Locate the cell with the specified text and output its (X, Y) center coordinate. 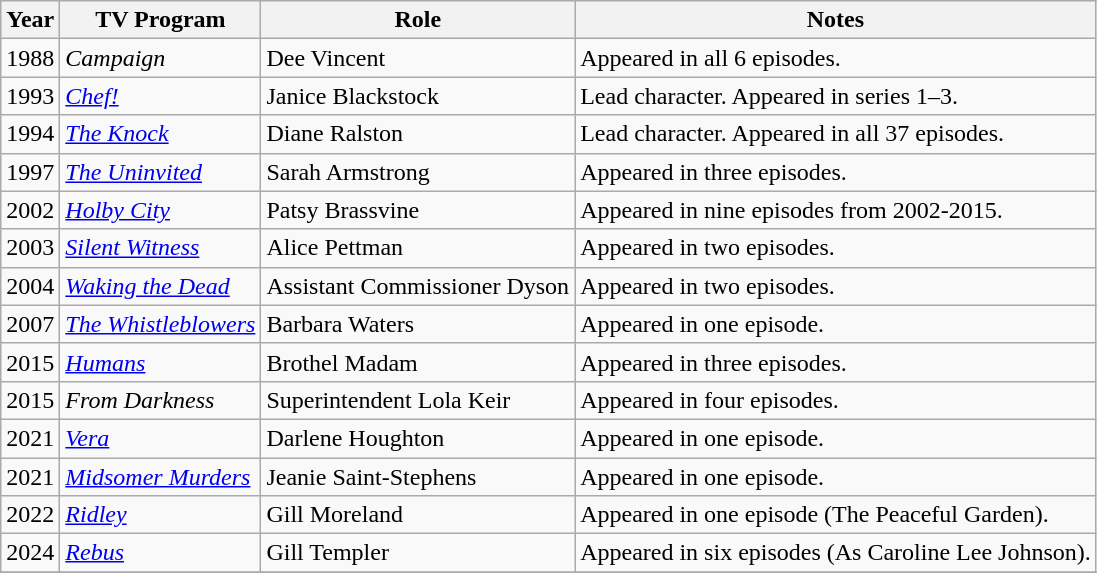
Gill Moreland (418, 515)
Appeared in one episode (The Peaceful Garden). (836, 515)
Barbara Waters (418, 324)
Ridley (160, 515)
Lead character. Appeared in series 1–3. (836, 96)
Brothel Madam (418, 362)
Diane Ralston (418, 134)
Jeanie Saint-Stephens (418, 477)
Superintendent Lola Keir (418, 400)
2022 (30, 515)
1994 (30, 134)
The Knock (160, 134)
TV Program (160, 20)
1997 (30, 172)
2003 (30, 248)
Campaign (160, 58)
Patsy Brassvine (418, 210)
Lead character. Appeared in all 37 episodes. (836, 134)
Midsomer Murders (160, 477)
2007 (30, 324)
The Uninvited (160, 172)
Year (30, 20)
Gill Templer (418, 553)
Alice Pettman (418, 248)
Dee Vincent (418, 58)
2004 (30, 286)
Chef! (160, 96)
Appeared in four episodes. (836, 400)
Appeared in nine episodes from 2002-2015. (836, 210)
From Darkness (160, 400)
Appeared in all 6 episodes. (836, 58)
Humans (160, 362)
Janice Blackstock (418, 96)
Notes (836, 20)
Holby City (160, 210)
Darlene Houghton (418, 438)
The Whistleblowers (160, 324)
2002 (30, 210)
Appeared in six episodes (As Caroline Lee Johnson). (836, 553)
Vera (160, 438)
Silent Witness (160, 248)
Waking the Dead (160, 286)
Rebus (160, 553)
1988 (30, 58)
2024 (30, 553)
Role (418, 20)
Sarah Armstrong (418, 172)
Assistant Commissioner Dyson (418, 286)
1993 (30, 96)
